Provide the [X, Y] coordinate of the cell's center where the given text is located.  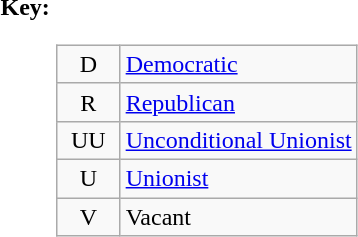
V [89, 217]
Democratic [238, 64]
Vacant [238, 217]
D [89, 64]
UU [89, 140]
Unconditional Unionist [238, 140]
Unionist [238, 178]
R [89, 102]
U [89, 178]
Republican [238, 102]
